Identify which cell holds the provided text, then report its (x, y) central coordinate. 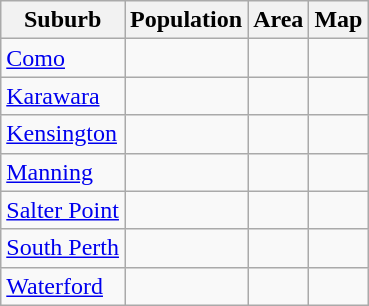
Karawara (63, 96)
South Perth (63, 248)
Area (278, 20)
Population (186, 20)
Manning (63, 172)
Como (63, 58)
Map (338, 20)
Salter Point (63, 210)
Suburb (63, 20)
Waterford (63, 286)
Kensington (63, 134)
